Provide the (x, y) coordinate of the cell's center where the given text is located.  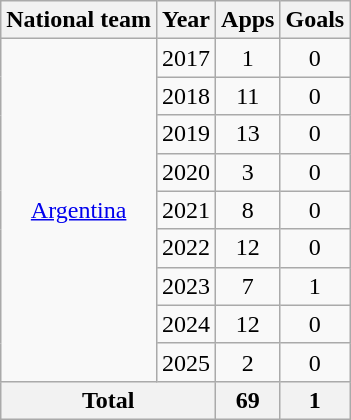
2020 (186, 172)
2018 (186, 96)
Goals (315, 20)
13 (248, 134)
Year (186, 20)
2022 (186, 248)
2024 (186, 324)
2023 (186, 286)
2021 (186, 210)
National team (79, 20)
Argentina (79, 210)
7 (248, 286)
2 (248, 362)
Apps (248, 20)
Total (108, 400)
69 (248, 400)
2017 (186, 58)
3 (248, 172)
8 (248, 210)
11 (248, 96)
2019 (186, 134)
2025 (186, 362)
